Locate the cell with the specified text and output its (X, Y) center coordinate. 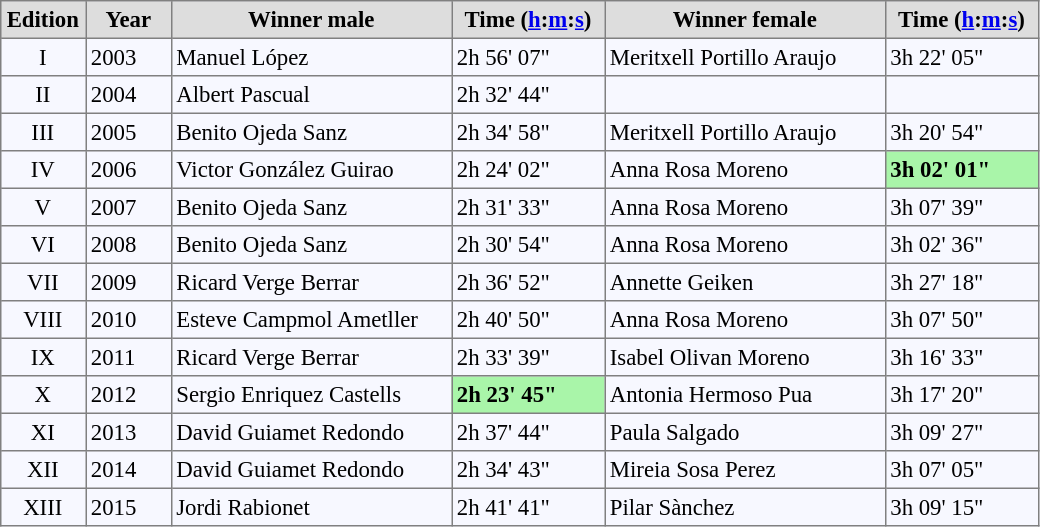
2014 (129, 470)
2h 33' 39" (528, 357)
Pilar Sànchez (744, 507)
3h 07' 39" (962, 207)
VIII (43, 320)
Mireia Sosa Perez (744, 470)
VII (43, 282)
Victor González Guirao (311, 170)
Winner male (311, 20)
3h 22' 05" (962, 57)
IX (43, 357)
2h 37' 44" (528, 432)
2013 (129, 432)
Winner female (744, 20)
2005 (129, 132)
2h 56' 07" (528, 57)
3h 17' 20" (962, 395)
3h 07' 50" (962, 320)
2h 34' 43" (528, 470)
3h 20' 54" (962, 132)
2h 23' 45" (528, 395)
2011 (129, 357)
2006 (129, 170)
II (43, 95)
Sergio Enriquez Castells (311, 395)
3h 07' 05" (962, 470)
Manuel López (311, 57)
3h 09' 15" (962, 507)
2h 34' 58" (528, 132)
Edition (43, 20)
3h 16' 33" (962, 357)
Jordi Rabionet (311, 507)
3h 27' 18" (962, 282)
XI (43, 432)
2007 (129, 207)
2003 (129, 57)
I (43, 57)
2h 30' 54" (528, 245)
2h 40' 50" (528, 320)
2010 (129, 320)
VI (43, 245)
Year (129, 20)
2h 32' 44" (528, 95)
2012 (129, 395)
2h 24' 02" (528, 170)
3h 02' 36" (962, 245)
Isabel Olivan Moreno (744, 357)
3h 02' 01" (962, 170)
Albert Pascual (311, 95)
V (43, 207)
Esteve Campmol Ametller (311, 320)
3h 09' 27" (962, 432)
Paula Salgado (744, 432)
2015 (129, 507)
2h 31' 33" (528, 207)
Annette Geiken (744, 282)
2009 (129, 282)
2h 41' 41" (528, 507)
2004 (129, 95)
XII (43, 470)
2h 36' 52" (528, 282)
Antonia Hermoso Pua (744, 395)
X (43, 395)
III (43, 132)
XIII (43, 507)
IV (43, 170)
2008 (129, 245)
